Return the [x, y] coordinate for the center point of the cell that contains the specified text.  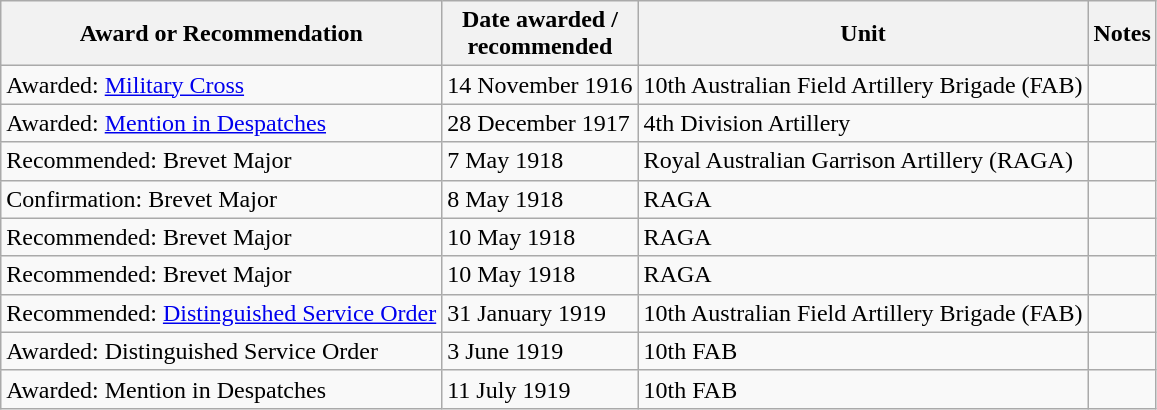
Unit [863, 34]
4th Division Artillery [863, 123]
Award or Recommendation [222, 34]
Date awarded /recommended [540, 34]
Recommended: Distinguished Service Order [222, 313]
Notes [1122, 34]
14 November 1916 [540, 85]
Awarded: Military Cross [222, 85]
28 December 1917 [540, 123]
8 May 1918 [540, 199]
Awarded: Distinguished Service Order [222, 351]
31 January 1919 [540, 313]
7 May 1918 [540, 161]
3 June 1919 [540, 351]
11 July 1919 [540, 389]
Confirmation: Brevet Major [222, 199]
Royal Australian Garrison Artillery (RAGA) [863, 161]
